Search for the cell housing the specified text and yield its (X, Y) center coordinate. 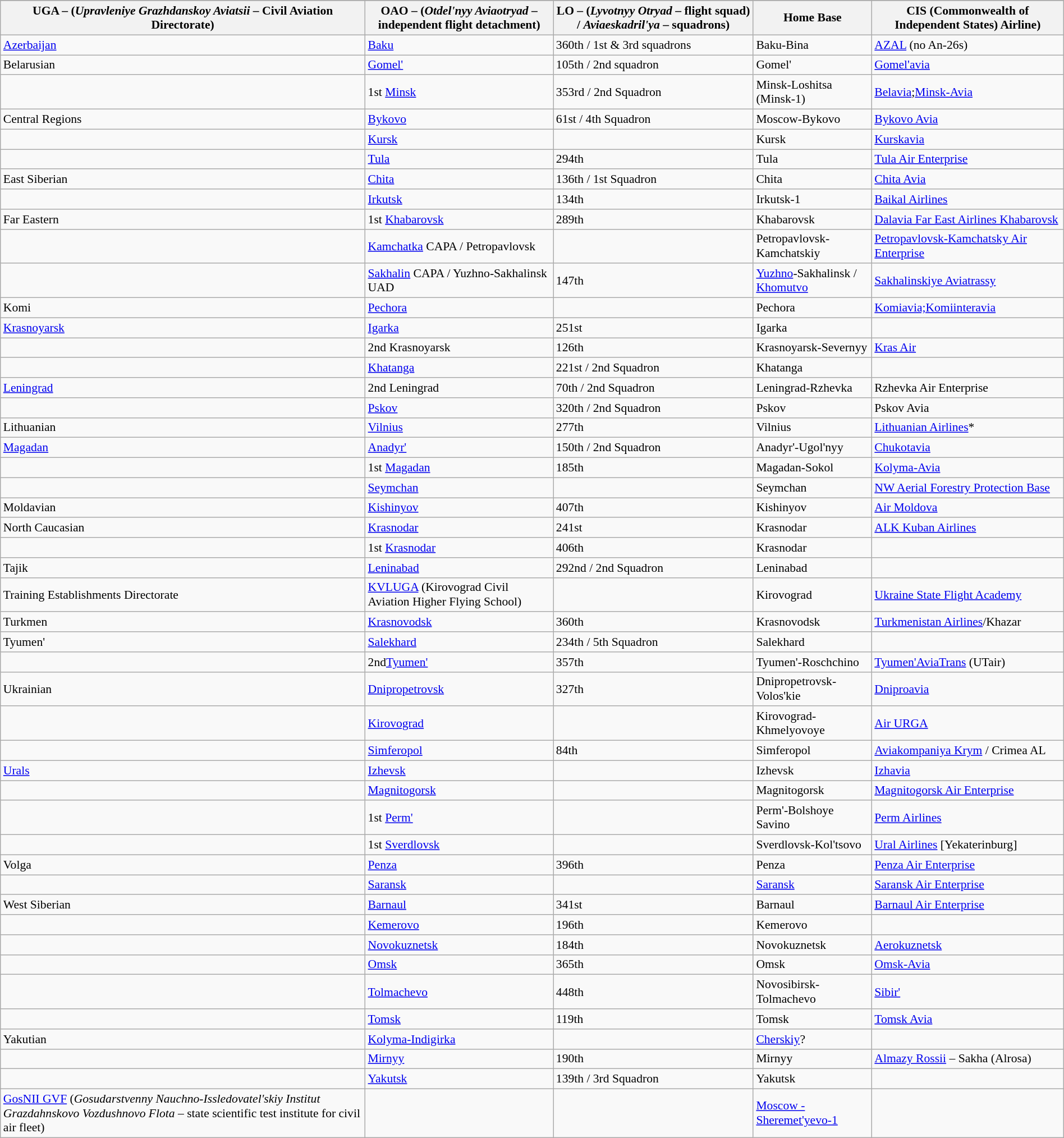
Moscow-Bykovo (813, 119)
Aerokuznetsk (967, 944)
Irkutsk (459, 199)
1st Krasnodar (459, 548)
Tomsk Avia (967, 1019)
Saransk Air Enterprise (967, 884)
Petropavlovsk-Kamchatskiy (813, 246)
Training Establishments Directorate (183, 595)
Bykovo (459, 119)
Moldavian (183, 507)
Anadyr' (459, 448)
292nd / 2nd Squadron (653, 567)
Dnipropetrovsk-Volos'kie (813, 689)
341st (653, 905)
West Siberian (183, 905)
126th (653, 348)
61st / 4th Squadron (653, 119)
2nd Krasnoyarsk (459, 348)
East Siberian (183, 179)
251st (653, 328)
Pskov Avia (967, 407)
Chukotavia (967, 448)
Petropavlovsk-Kamchatsky Air Enterprise (967, 246)
Rzhevka Air Enterprise (967, 388)
Komi (183, 308)
Tolmachevo (459, 992)
Urals (183, 770)
Dnipropetrovsk (459, 689)
407th (653, 507)
277th (653, 428)
Ural Airlines [Yekaterinburg] (967, 845)
Sverdlovsk-Kol'tsovo (813, 845)
LO – (Lyvotnyy Otryad – flight squad) / Aviaeskadril'ya – squadrons) (653, 18)
327th (653, 689)
ALK Kuban Airlines (967, 527)
Krasnoyarsk-Severnyy (813, 348)
Perm Airlines (967, 817)
Yuzhno-Sakhalinsk / Khomutvo (813, 281)
147th (653, 281)
Aviakompaniya Krym / Crimea AL (967, 750)
Anadyr'-Ugol'nyy (813, 448)
150th / 2nd Squadron (653, 448)
134th (653, 199)
Penza Air Enterprise (967, 865)
2ndTyumen' (459, 662)
396th (653, 865)
AZAL (no An-26s) (967, 45)
1st Khabarovsk (459, 219)
Volga (183, 865)
Air Moldova (967, 507)
Turkmen (183, 622)
Novosibirsk-Tolmachevo (813, 992)
Dalavia Far East Airlines Khabarovsk (967, 219)
Tyumen'AviaTrans (UTair) (967, 662)
Central Regions (183, 119)
Kirovograd-Khmelyovoye (813, 723)
221st / 2nd Squadron (653, 368)
234th / 5th Squadron (653, 642)
Baku (459, 45)
184th (653, 944)
294th (653, 159)
Irkutsk-1 (813, 199)
Leningrad-Rzhevka (813, 388)
Tajik (183, 567)
136th / 1st Squadron (653, 179)
448th (653, 992)
190th (653, 1059)
119th (653, 1019)
Far Eastern (183, 219)
Lithuanian (183, 428)
Bykovo Avia (967, 119)
Barnaul Air Enterprise (967, 905)
Izhavia (967, 770)
2nd Leningrad (459, 388)
357th (653, 662)
Tyumen' (183, 642)
Belavia;Minsk-Avia (967, 92)
Ukrainian (183, 689)
185th (653, 467)
241st (653, 527)
Perm'-Bolshoye Savino (813, 817)
353rd / 2nd Squadron (653, 92)
Sakhalin CAPA / Yuzhno-Sakhalinsk UAD (459, 281)
Chita Avia (967, 179)
Kolyma-Avia (967, 467)
Khabarovsk (813, 219)
70th / 2nd Squadron (653, 388)
105th / 2nd squadron (653, 65)
Tula Air Enterprise (967, 159)
1st Perm' (459, 817)
Ukraine State Flight Academy (967, 595)
Cherskiy? (813, 1039)
Turkmenistan Airlines/Khazar (967, 622)
Home Base (813, 18)
Krasnoyarsk (183, 328)
Lithuanian Airlines* (967, 428)
Kurskavia (967, 139)
OAO – (Otdel'nyy Aviaotryad – independent flight detachment) (459, 18)
Magnitogorsk Air Enterprise (967, 790)
320th / 2nd Squadron (653, 407)
Baku-Bina (813, 45)
Belarusian (183, 65)
Kolyma-Indigirka (459, 1039)
1st Magadan (459, 467)
Gomel'avia (967, 65)
Air URGA (967, 723)
Komiavia;Komiinteravia (967, 308)
Almazy Rossii – Sakha (Alrosa) (967, 1059)
Minsk-Loshitsa (Minsk-1) (813, 92)
84th (653, 750)
1st Sverdlovsk (459, 845)
360th / 1st & 3rd squadrons (653, 45)
289th (653, 219)
UGA – (Upravleniye Grazhdanskoy Aviatsii – Civil Aviation Directorate) (183, 18)
KVLUGA (Kirovograd Civil Aviation Higher Flying School) (459, 595)
NW Aerial Forestry Protection Base (967, 488)
Dniproavia (967, 689)
Baikal Airlines (967, 199)
139th / 3rd Squadron (653, 1079)
Kras Air (967, 348)
406th (653, 548)
196th (653, 925)
Yakutian (183, 1039)
Sibir' (967, 992)
Leningrad (183, 388)
Tyumen'-Roschchino (813, 662)
Magadan (183, 448)
Sakhalinskiye Aviatrassy (967, 281)
CIS (Commonwealth of Independent States) Airline) (967, 18)
Omsk-Avia (967, 965)
GosNII GVF (Gosudarstvenny Nauchno-Issledovatel'skiy Institut Grazdahnskovo Vozdushnovo Flota – state scientific test institute for civil air fleet) (183, 1113)
Azerbaijan (183, 45)
360th (653, 622)
Moscow - Sheremet'yevo-1 (813, 1113)
North Caucasian (183, 527)
365th (653, 965)
Kamchatka CAPA / Petropavlovsk (459, 246)
Magadan-Sokol (813, 467)
1st Minsk (459, 92)
